Return the (X, Y) coordinate for the center point of the cell that contains the specified text.  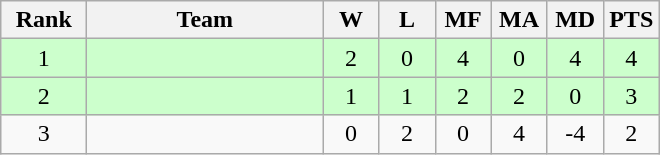
MA (519, 20)
Team (205, 20)
MF (463, 20)
PTS (631, 20)
Rank (44, 20)
W (351, 20)
MD (575, 20)
L (407, 20)
-4 (575, 134)
